Determine the (X, Y) coordinate at the center of the cell enclosing the given text.  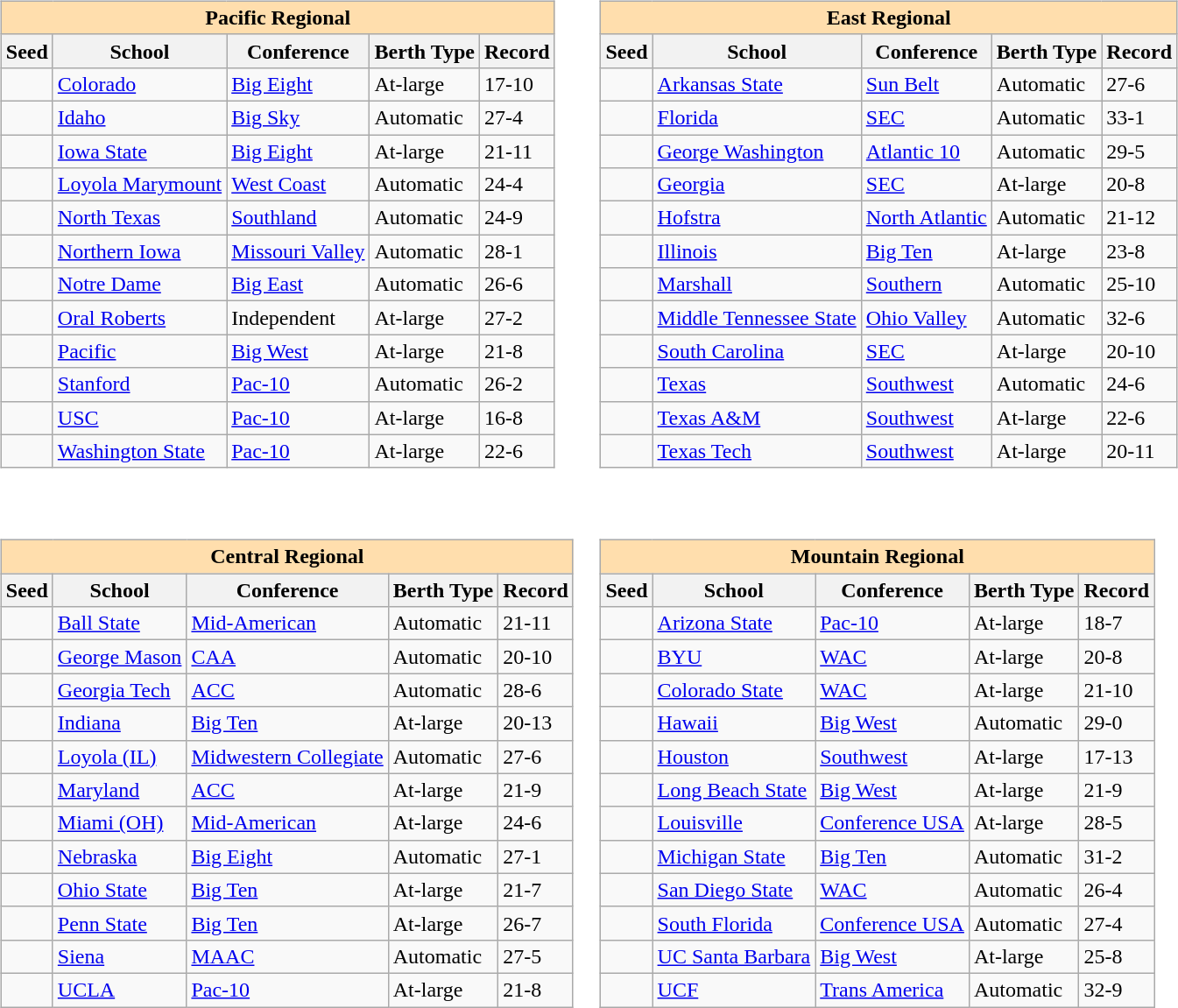
Southern (927, 285)
23-8 (1139, 251)
26-7 (536, 923)
George Mason (119, 657)
CAA (287, 657)
Michigan State (734, 856)
24-4 (517, 185)
UCLA (119, 990)
31-2 (1117, 856)
Arkansas State (757, 84)
25-8 (1117, 956)
Texas (757, 384)
24-9 (517, 218)
Sun Belt (927, 84)
Big East (298, 285)
18-7 (1117, 624)
South Carolina (757, 351)
Atlantic 10 (927, 152)
Idaho (139, 117)
28-6 (536, 690)
33-1 (1139, 117)
Colorado (139, 84)
Illinois (757, 251)
Arizona State (734, 624)
32-6 (1139, 318)
USC (139, 418)
West Coast (298, 185)
26-4 (1117, 890)
MAAC (287, 956)
UCF (734, 990)
Texas A&M (757, 418)
Long Beach State (734, 790)
Maryland (119, 790)
26-6 (517, 285)
Loyola (IL) (119, 757)
26-2 (517, 384)
20-11 (1139, 451)
Hawaii (734, 723)
BYU (734, 657)
Stanford (139, 384)
South Florida (734, 923)
27-1 (536, 856)
Texas Tech (757, 451)
29-0 (1117, 723)
21-10 (1117, 690)
17-10 (517, 84)
Indiana (119, 723)
Loyola Marymount (139, 185)
Independent (298, 318)
Miami (OH) (119, 823)
21-12 (1139, 218)
Middle Tennessee State (757, 318)
28-1 (517, 251)
Washington State (139, 451)
21-7 (536, 890)
20-13 (536, 723)
28-5 (1117, 823)
Midwestern Collegiate (287, 757)
Missouri Valley (298, 251)
Louisville (734, 823)
East Regional (889, 18)
27-2 (517, 318)
16-8 (517, 418)
Northern Iowa (139, 251)
Houston (734, 757)
Pacific (139, 351)
29-5 (1139, 152)
Ohio State (119, 890)
Ohio Valley (927, 318)
Penn State (119, 923)
North Texas (139, 218)
Southland (298, 218)
Hofstra (757, 218)
Marshall (757, 285)
17-13 (1117, 757)
Pacific Regional (278, 18)
25-10 (1139, 285)
George Washington (757, 152)
Big Sky (298, 117)
Ball State (119, 624)
Trans America (892, 990)
Florida (757, 117)
27-5 (536, 956)
Nebraska (119, 856)
UC Santa Barbara (734, 956)
Oral Roberts (139, 318)
32-9 (1117, 990)
Georgia Tech (119, 690)
North Atlantic (927, 218)
Mountain Regional (878, 557)
Siena (119, 956)
Colorado State (734, 690)
Notre Dame (139, 285)
Central Regional (287, 557)
San Diego State (734, 890)
Iowa State (139, 152)
Georgia (757, 185)
